Search for the cell housing the specified text and yield its [x, y] center coordinate. 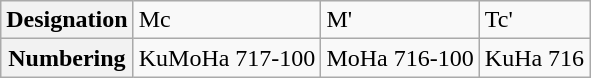
M' [400, 20]
MoHa 716-100 [400, 58]
Designation [67, 20]
Numbering [67, 58]
KuHa 716 [534, 58]
KuMoHa 717-100 [227, 58]
Mc [227, 20]
Tc' [534, 20]
